Return the (X, Y) coordinate for the center point of the cell that contains the specified text.  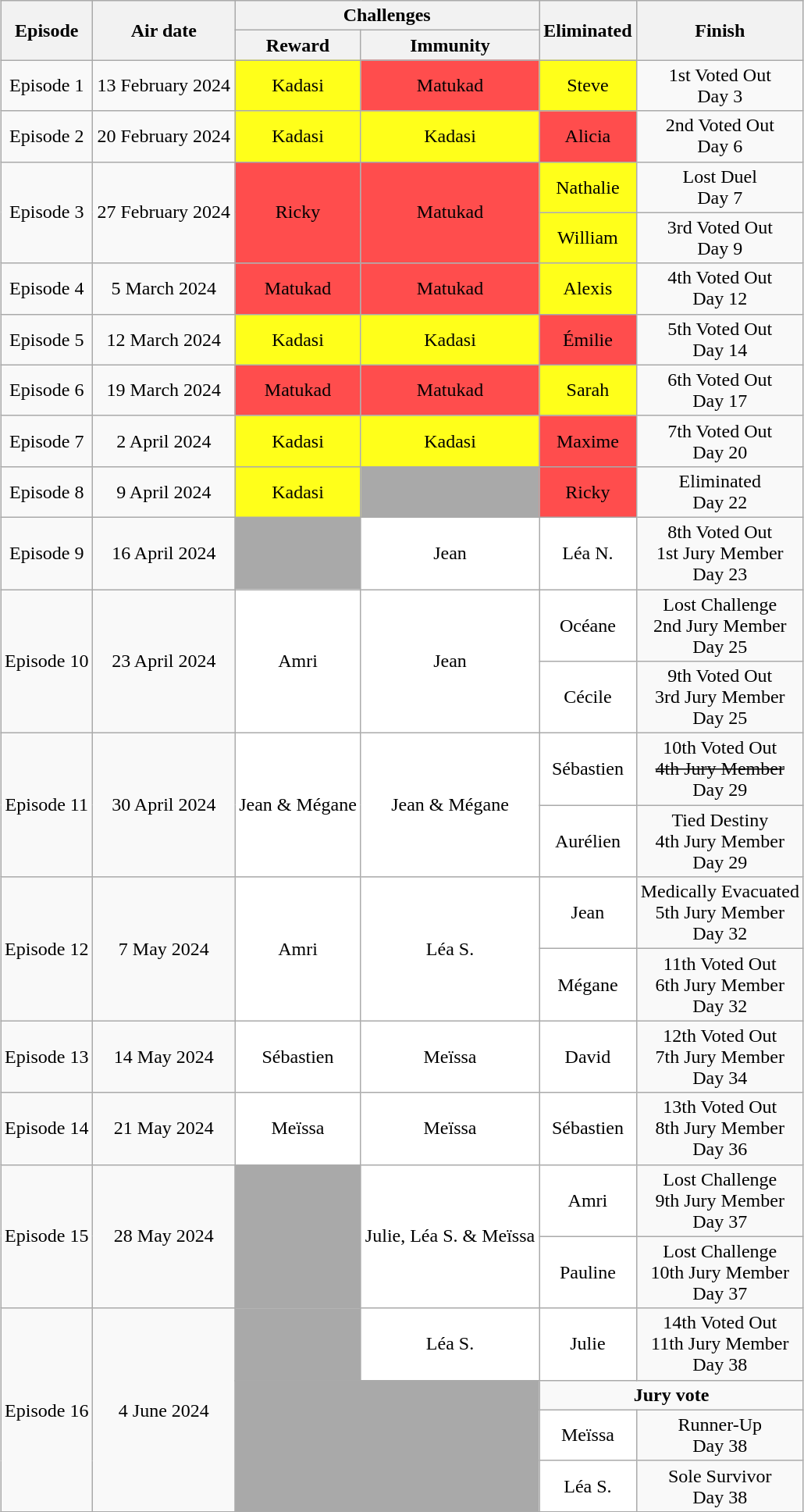
Alicia (588, 136)
13 February 2024 (164, 86)
7 May 2024 (164, 949)
Episode 16 (47, 1410)
Episode 10 (47, 661)
Episode (47, 30)
14 May 2024 (164, 1057)
4 June 2024 (164, 1410)
Episode 14 (47, 1129)
16 April 2024 (164, 553)
Eliminated (588, 30)
Aurélien (588, 841)
David (588, 1057)
Alexis (588, 289)
13th Voted Out8th Jury MemberDay 36 (720, 1129)
9 April 2024 (164, 492)
10th Voted Out4th Jury MemberDay 29 (720, 769)
Runner-UpDay 38 (720, 1435)
Episode 15 (47, 1236)
11th Voted Out6th Jury MemberDay 32 (720, 985)
2 April 2024 (164, 440)
Sarah (588, 390)
Cécile (588, 697)
Lost Challenge2nd Jury MemberDay 25 (720, 625)
5th Voted OutDay 14 (720, 339)
1st Voted OutDay 3 (720, 86)
3rd Voted OutDay 9 (720, 237)
Émilie (588, 339)
7th Voted OutDay 20 (720, 440)
Episode 11 (47, 805)
Episode 13 (47, 1057)
20 February 2024 (164, 136)
Julie, Léa S. & Meïssa (450, 1236)
Julie (588, 1344)
9th Voted Out3rd Jury MemberDay 25 (720, 697)
Air date (164, 30)
12th Voted Out7th Jury MemberDay 34 (720, 1057)
Episode 7 (47, 440)
Jury vote (671, 1395)
William (588, 237)
Steve (588, 86)
14th Voted Out11th Jury MemberDay 38 (720, 1344)
23 April 2024 (164, 661)
Léa N. (588, 553)
EliminatedDay 22 (720, 492)
Lost Challenge9th Jury MemberDay 37 (720, 1200)
Episode 3 (47, 212)
21 May 2024 (164, 1129)
6th Voted OutDay 17 (720, 390)
Maxime (588, 440)
Lost Challenge10th Jury MemberDay 37 (720, 1272)
Immunity (450, 45)
Pauline (588, 1272)
Challenges (387, 16)
2nd Voted OutDay 6 (720, 136)
Episode 6 (47, 390)
Episode 1 (47, 86)
Episode 5 (47, 339)
Episode 8 (47, 492)
Mégane (588, 985)
Reward (298, 45)
Finish (720, 30)
4th Voted OutDay 12 (720, 289)
Episode 4 (47, 289)
30 April 2024 (164, 805)
Tied Destiny4th Jury MemberDay 29 (720, 841)
8th Voted Out1st Jury MemberDay 23 (720, 553)
19 March 2024 (164, 390)
Episode 2 (47, 136)
Episode 12 (47, 949)
Episode 9 (47, 553)
12 March 2024 (164, 339)
5 March 2024 (164, 289)
Medically Evacuated5th Jury MemberDay 32 (720, 913)
Lost DuelDay 7 (720, 187)
Océane (588, 625)
27 February 2024 (164, 212)
28 May 2024 (164, 1236)
Sole SurvivorDay 38 (720, 1485)
Nathalie (588, 187)
